Identify which cell holds the provided text, then report its (X, Y) central coordinate. 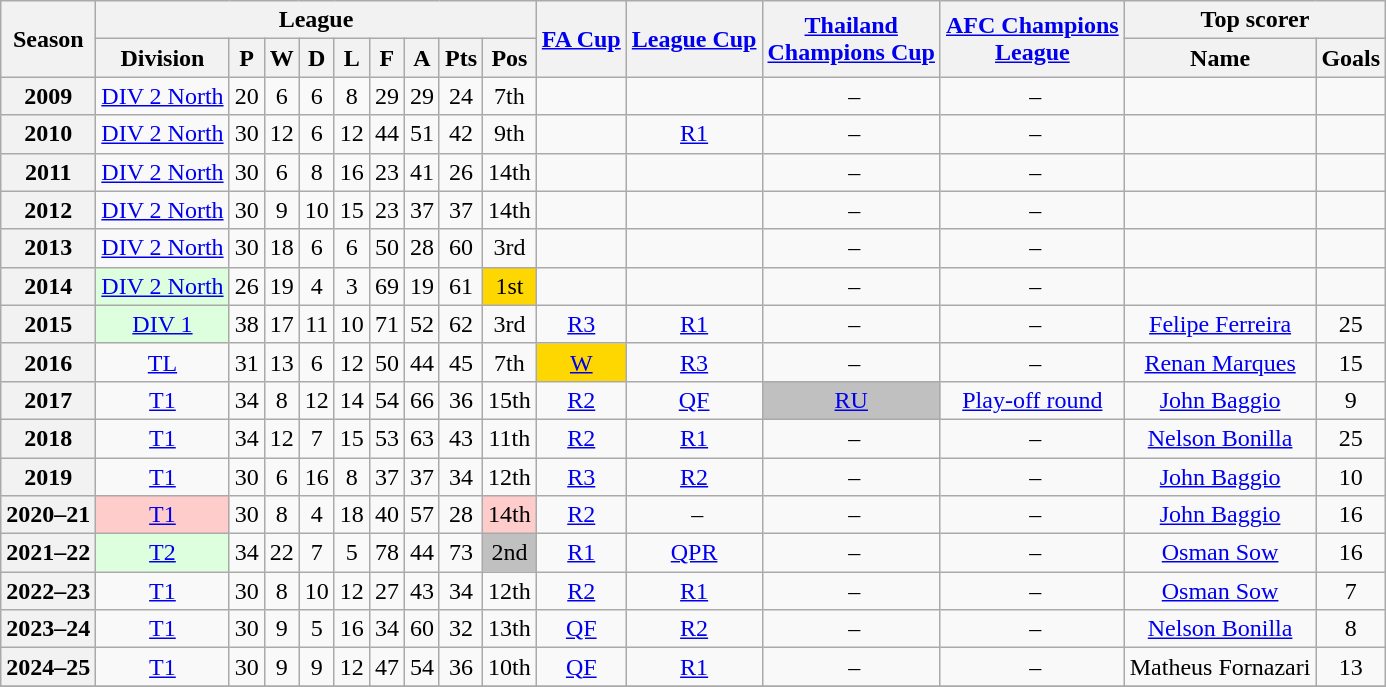
League (316, 20)
14 (352, 400)
69 (386, 286)
Pts (460, 58)
1st (510, 286)
Felipe Ferreira (1220, 324)
Division (162, 58)
Renan Marques (1220, 362)
2020–21 (48, 515)
Top scorer (1254, 20)
42 (460, 134)
27 (386, 591)
62 (460, 324)
AFC ChampionsLeague (1032, 39)
31 (246, 362)
A (422, 58)
T2 (162, 553)
41 (422, 172)
10th (510, 667)
73 (460, 553)
57 (422, 515)
2009 (48, 96)
2017 (48, 400)
2022–23 (48, 591)
D (316, 58)
45 (460, 362)
2016 (48, 362)
TL (162, 362)
15th (510, 400)
2019 (48, 477)
52 (422, 324)
RU (851, 400)
40 (386, 515)
Pos (510, 58)
22 (282, 553)
2023–24 (48, 629)
Matheus Fornazari (1220, 667)
61 (460, 286)
2010 (48, 134)
2021–22 (48, 553)
11th (510, 438)
L (352, 58)
2012 (48, 210)
63 (422, 438)
Goals (1351, 58)
2014 (48, 286)
F (386, 58)
47 (386, 667)
2nd (510, 553)
66 (422, 400)
24 (460, 96)
Play-off round (1032, 400)
20 (246, 96)
2024–25 (48, 667)
League Cup (694, 39)
2011 (48, 172)
13th (510, 629)
51 (422, 134)
32 (460, 629)
P (246, 58)
QPR (694, 553)
DIV 1 (162, 324)
53 (386, 438)
Season (48, 39)
71 (386, 324)
2013 (48, 248)
11 (316, 324)
9th (510, 134)
17 (282, 324)
3 (352, 286)
ThailandChampions Cup (851, 39)
38 (246, 324)
Name (1220, 58)
FA Cup (581, 39)
2015 (48, 324)
2018 (48, 438)
78 (386, 553)
